Detect which cell encompasses the target text, then output its (x, y) center coordinate. 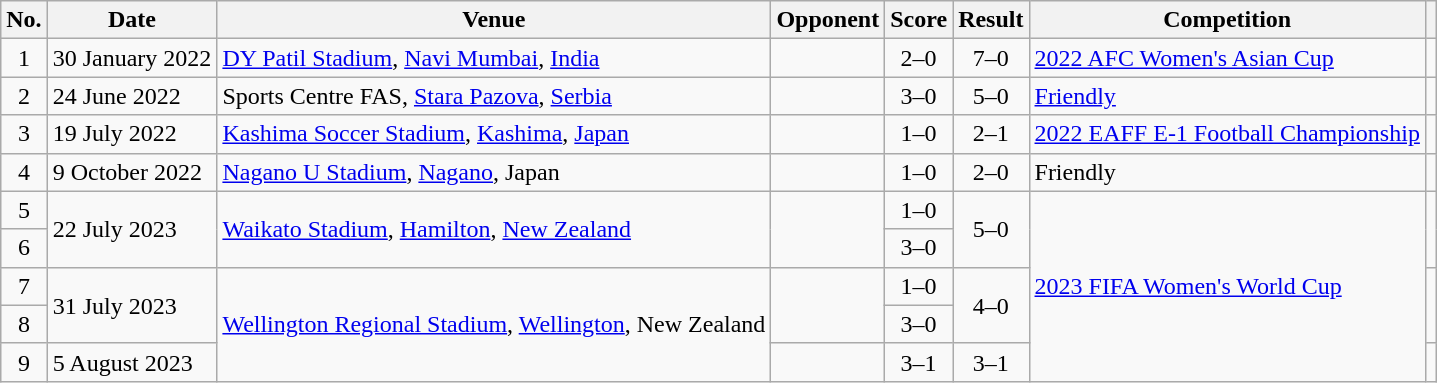
Venue (494, 20)
Result (991, 20)
6 (24, 248)
22 July 2023 (132, 229)
Wellington Regional Stadium, Wellington, New Zealand (494, 324)
7–0 (991, 58)
9 October 2022 (132, 172)
24 June 2022 (132, 96)
19 July 2022 (132, 134)
Date (132, 20)
2022 AFC Women's Asian Cup (1227, 58)
4 (24, 172)
9 (24, 362)
5 (24, 210)
2022 EAFF E-1 Football Championship (1227, 134)
Score (919, 20)
2 (24, 96)
Kashima Soccer Stadium, Kashima, Japan (494, 134)
2023 FIFA Women's World Cup (1227, 286)
Opponent (828, 20)
8 (24, 324)
30 January 2022 (132, 58)
5 August 2023 (132, 362)
Sports Centre FAS, Stara Pazova, Serbia (494, 96)
7 (24, 286)
Nagano U Stadium, Nagano, Japan (494, 172)
Competition (1227, 20)
DY Patil Stadium, Navi Mumbai, India (494, 58)
No. (24, 20)
31 July 2023 (132, 305)
2–1 (991, 134)
1 (24, 58)
Waikato Stadium, Hamilton, New Zealand (494, 229)
4–0 (991, 305)
3 (24, 134)
